Extract the (X, Y) coordinate from the center of the cell holding the provided text.  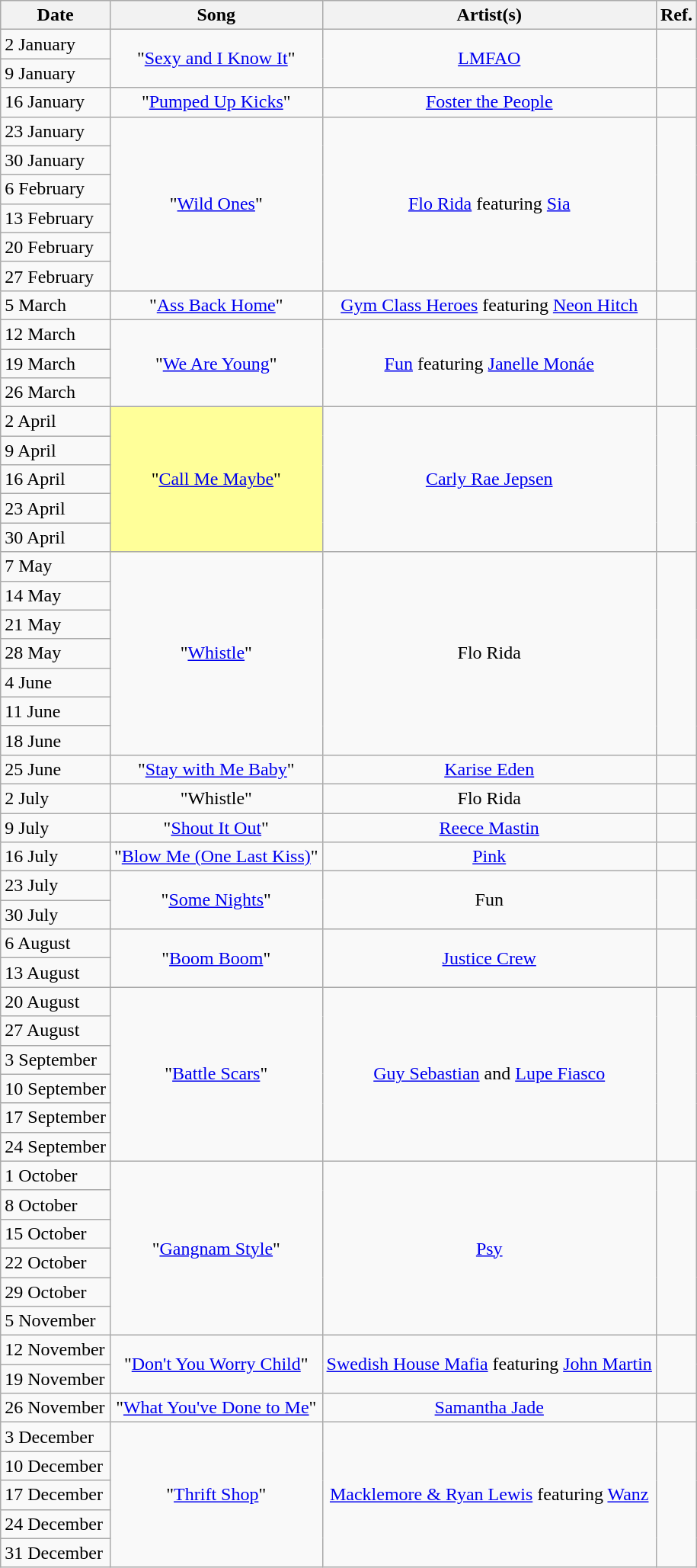
11 June (56, 711)
26 March (56, 393)
13 August (56, 973)
15 October (56, 1233)
5 November (56, 1321)
1 October (56, 1175)
9 July (56, 827)
"What You've Done to Me" (216, 1408)
"Gangnam Style" (216, 1248)
30 January (56, 160)
26 November (56, 1408)
20 February (56, 247)
24 December (56, 1524)
"Shout It Out" (216, 827)
"Sexy and I Know It" (216, 59)
27 February (56, 276)
29 October (56, 1292)
19 March (56, 364)
23 January (56, 131)
19 November (56, 1379)
Reece Mastin (489, 827)
22 October (56, 1262)
12 March (56, 334)
23 July (56, 886)
10 December (56, 1466)
LMFAO (489, 59)
"Wild Ones" (216, 204)
3 September (56, 1060)
Karise Eden (489, 769)
10 September (56, 1089)
"Boom Boom" (216, 958)
21 May (56, 624)
17 September (56, 1117)
4 June (56, 682)
"Don't You Worry Child" (216, 1364)
Flo Rida featuring Sia (489, 204)
Artist(s) (489, 15)
16 July (56, 857)
"Some Nights" (216, 900)
6 February (56, 189)
9 April (56, 451)
9 January (56, 73)
"We Are Young" (216, 363)
16 January (56, 102)
24 September (56, 1146)
30 April (56, 537)
30 July (56, 915)
"Stay with Me Baby" (216, 769)
3 December (56, 1437)
2 July (56, 798)
Macklemore & Ryan Lewis featuring Wanz (489, 1495)
17 December (56, 1495)
"Ass Back Home" (216, 305)
Fun featuring Janelle Monáe (489, 363)
Guy Sebastian and Lupe Fiasco (489, 1074)
12 November (56, 1350)
Foster the People (489, 102)
Date (56, 15)
5 March (56, 305)
Justice Crew (489, 958)
"Call Me Maybe" (216, 479)
18 June (56, 740)
23 April (56, 508)
"Thrift Shop" (216, 1495)
16 April (56, 479)
Fun (489, 900)
Gym Class Heroes featuring Neon Hitch (489, 305)
2 January (56, 44)
"Battle Scars" (216, 1074)
31 December (56, 1553)
14 May (56, 595)
8 October (56, 1204)
Carly Rae Jepsen (489, 479)
"Pumped Up Kicks" (216, 102)
2 April (56, 422)
20 August (56, 1002)
Song (216, 15)
25 June (56, 769)
Psy (489, 1248)
6 August (56, 944)
Swedish House Mafia featuring John Martin (489, 1364)
Pink (489, 857)
"Blow Me (One Last Kiss)" (216, 857)
13 February (56, 218)
28 May (56, 653)
27 August (56, 1031)
Ref. (676, 15)
Samantha Jade (489, 1408)
7 May (56, 566)
